Provide the (x, y) coordinate of the cell's center where the given text is located.  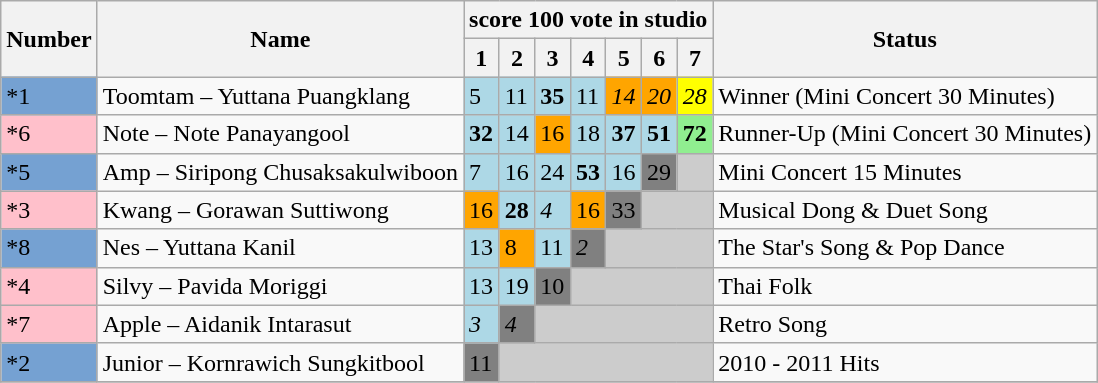
33 (624, 210)
37 (624, 134)
Name (280, 39)
Silvy – Pavida Moriggi (280, 286)
Thai Folk (905, 286)
51 (660, 134)
8 (517, 248)
2010 - 2011 Hits (905, 362)
Kwang – Gorawan Suttiwong (280, 210)
10 (553, 286)
18 (588, 134)
29 (660, 172)
*7 (49, 324)
Note – Note Panayangool (280, 134)
1 (482, 58)
*1 (49, 96)
35 (553, 96)
Nes – Yuttana Kanil (280, 248)
Junior – Kornrawich Sungkitbool (280, 362)
19 (517, 286)
Runner-Up (Mini Concert 30 Minutes) (905, 134)
Musical Dong & Duet Song (905, 210)
6 (660, 58)
*5 (49, 172)
Amp – Siripong Chusaksakulwiboon (280, 172)
32 (482, 134)
*3 (49, 210)
Apple – Aidanik Intarasut (280, 324)
72 (695, 134)
*8 (49, 248)
*2 (49, 362)
53 (588, 172)
Number (49, 39)
*6 (49, 134)
Status (905, 39)
Mini Concert 15 Minutes (905, 172)
24 (553, 172)
20 (660, 96)
The Star's Song & Pop Dance (905, 248)
score 100 vote in studio (588, 20)
Toomtam – Yuttana Puangklang (280, 96)
Retro Song (905, 324)
*4 (49, 286)
Winner (Mini Concert 30 Minutes) (905, 96)
